Extract the [x, y] coordinate from the center of the cell holding the provided text.  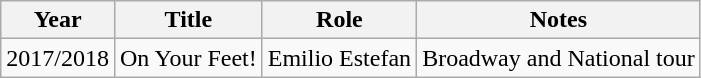
Year [58, 20]
Broadway and National tour [559, 58]
Emilio Estefan [339, 58]
Role [339, 20]
Title [188, 20]
On Your Feet! [188, 58]
Notes [559, 20]
2017/2018 [58, 58]
